Return (X, Y) of the center of cell containing provided text 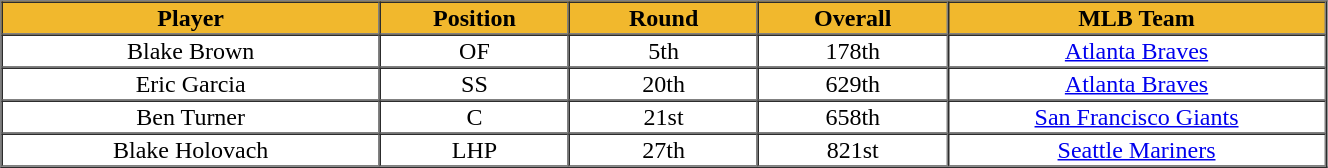
658th (852, 116)
Blake Brown (191, 50)
20th (664, 84)
Player (191, 18)
San Francisco Giants (1136, 116)
Position (474, 18)
C (474, 116)
21st (664, 116)
27th (664, 150)
629th (852, 84)
Seattle Mariners (1136, 150)
5th (664, 50)
Round (664, 18)
SS (474, 84)
OF (474, 50)
Eric Garcia (191, 84)
LHP (474, 150)
Ben Turner (191, 116)
821st (852, 150)
Blake Holovach (191, 150)
MLB Team (1136, 18)
178th (852, 50)
Overall (852, 18)
